For the text-containing cell, return its midpoint in (X, Y) coordinate format. 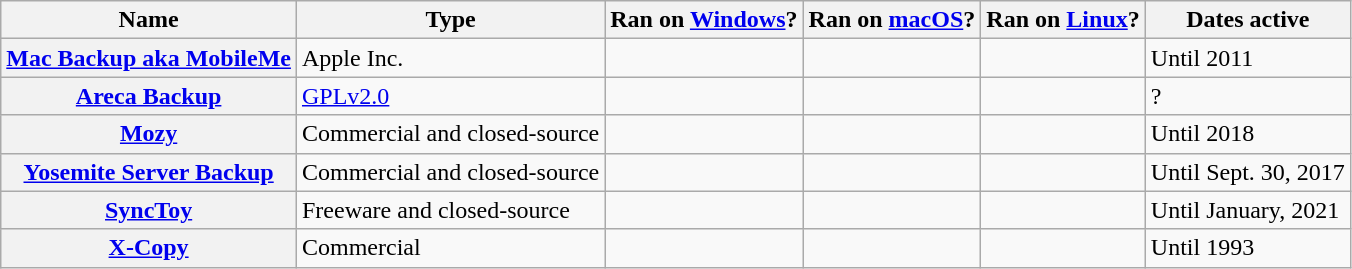
Ran on Linux? (1063, 20)
Name (149, 20)
Ran on macOS? (892, 20)
X-Copy (149, 248)
Apple Inc. (450, 58)
Until 2011 (1248, 58)
Until 2018 (1248, 134)
Yosemite Server Backup (149, 172)
Dates active (1248, 20)
Mozy (149, 134)
? (1248, 96)
SyncToy (149, 210)
Type (450, 20)
Ran on Windows? (704, 20)
Until 1993 (1248, 248)
Until Sept. 30, 2017 (1248, 172)
GPLv2.0 (450, 96)
Until January, 2021 (1248, 210)
Commercial (450, 248)
Freeware and closed-source (450, 210)
Mac Backup aka MobileMe (149, 58)
Areca Backup (149, 96)
